Provide the (X, Y) coordinate of the cell's center where the given text is located.  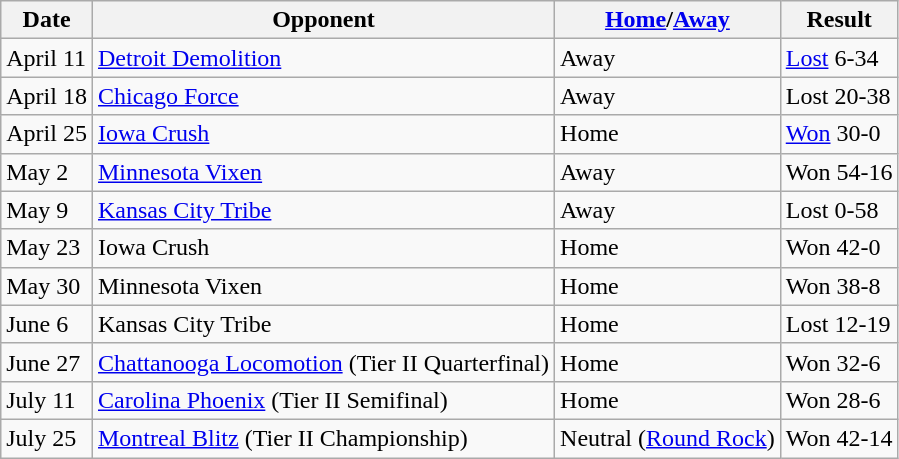
Opponent (323, 20)
April 11 (47, 58)
June 27 (47, 362)
Lost 20-38 (839, 96)
Won 38-8 (839, 286)
July 25 (47, 438)
Won 28-6 (839, 400)
April 25 (47, 134)
May 30 (47, 286)
May 9 (47, 210)
Detroit Demolition (323, 58)
Result (839, 20)
Lost 6-34 (839, 58)
Chattanooga Locomotion (Tier II Quarterfinal) (323, 362)
April 18 (47, 96)
Neutral (Round Rock) (668, 438)
Lost 12-19 (839, 324)
Home/Away (668, 20)
July 11 (47, 400)
June 6 (47, 324)
Won 42-0 (839, 248)
Date (47, 20)
Won 30-0 (839, 134)
Carolina Phoenix (Tier II Semifinal) (323, 400)
Montreal Blitz (Tier II Championship) (323, 438)
May 23 (47, 248)
Won 32-6 (839, 362)
Won 42-14 (839, 438)
Won 54-16 (839, 172)
Chicago Force (323, 96)
May 2 (47, 172)
Lost 0-58 (839, 210)
